Return the (X, Y) coordinate for the center point of the cell that contains the specified text.  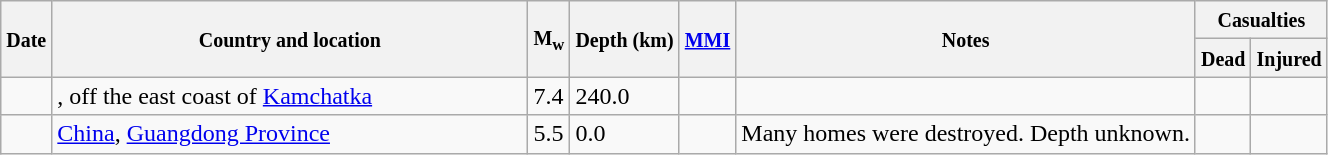
0.0 (624, 134)
Casualties (1261, 20)
240.0 (624, 96)
Many homes were destroyed. Depth unknown. (966, 134)
Depth (km) (624, 39)
MMI (708, 39)
China, Guangdong Province (290, 134)
Dead (1223, 58)
Notes (966, 39)
, off the east coast of Kamchatka (290, 96)
7.4 (549, 96)
Mw (549, 39)
Date (26, 39)
Country and location (290, 39)
5.5 (549, 134)
Injured (1289, 58)
